Pinpoint the cell where the given text exists, returning its (x, y) midpoint coordinate. 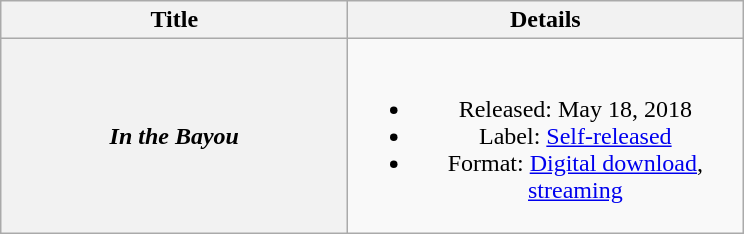
In the Bayou (174, 136)
Released: May 18, 2018Label: Self-releasedFormat: Digital download, streaming (546, 136)
Title (174, 20)
Details (546, 20)
